Search for the cell housing the specified text and yield its (X, Y) center coordinate. 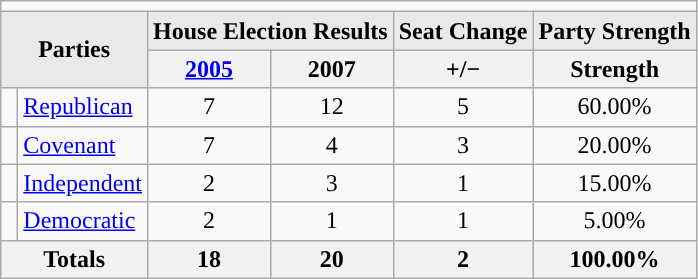
2005 (208, 69)
20.00% (614, 145)
4 (332, 145)
Party Strength (614, 31)
5 (463, 107)
Seat Change (463, 31)
5.00% (614, 221)
House Election Results (270, 31)
15.00% (614, 183)
12 (332, 107)
Parties (74, 50)
Totals (74, 259)
2007 (332, 69)
Strength (614, 69)
Republican (83, 107)
20 (332, 259)
60.00% (614, 107)
18 (208, 259)
+/− (463, 69)
Democratic (83, 221)
Covenant (83, 145)
100.00% (614, 259)
Independent (83, 183)
